Output the (X, Y) coordinate of the center of the cell containing the given text.  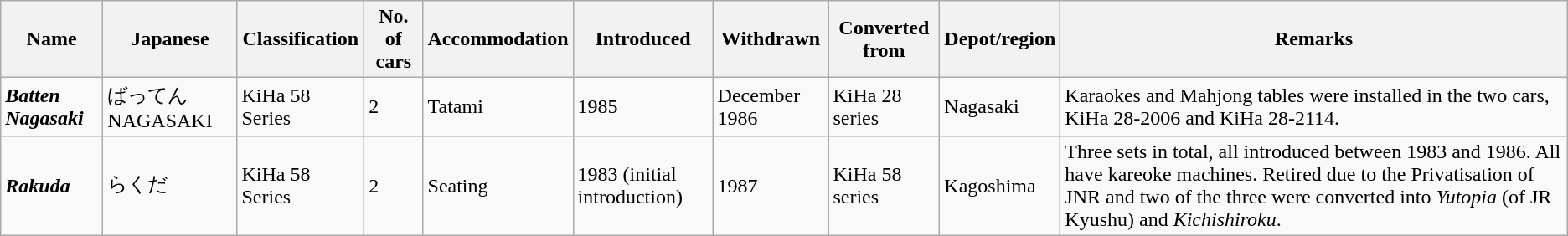
KiHa 28 series (885, 107)
Classification (301, 39)
No. of cars (394, 39)
December 1986 (771, 107)
Introduced (643, 39)
Withdrawn (771, 39)
KiHa 58 series (885, 186)
Kagoshima (1000, 186)
1987 (771, 186)
1983 (initial introduction) (643, 186)
1985 (643, 107)
Accommodation (498, 39)
らくだ (170, 186)
ばってんNAGASAKI (170, 107)
Japanese (170, 39)
Tatami (498, 107)
Rakuda (52, 186)
Batten Nagasaki (52, 107)
Nagasaki (1000, 107)
Depot/region (1000, 39)
Name (52, 39)
Remarks (1313, 39)
Seating (498, 186)
Converted from (885, 39)
Karaokes and Mahjong tables were installed in the two cars, KiHa 28-2006 and KiHa 28-2114. (1313, 107)
